Locate the cell with the specified text and output its [x, y] center coordinate. 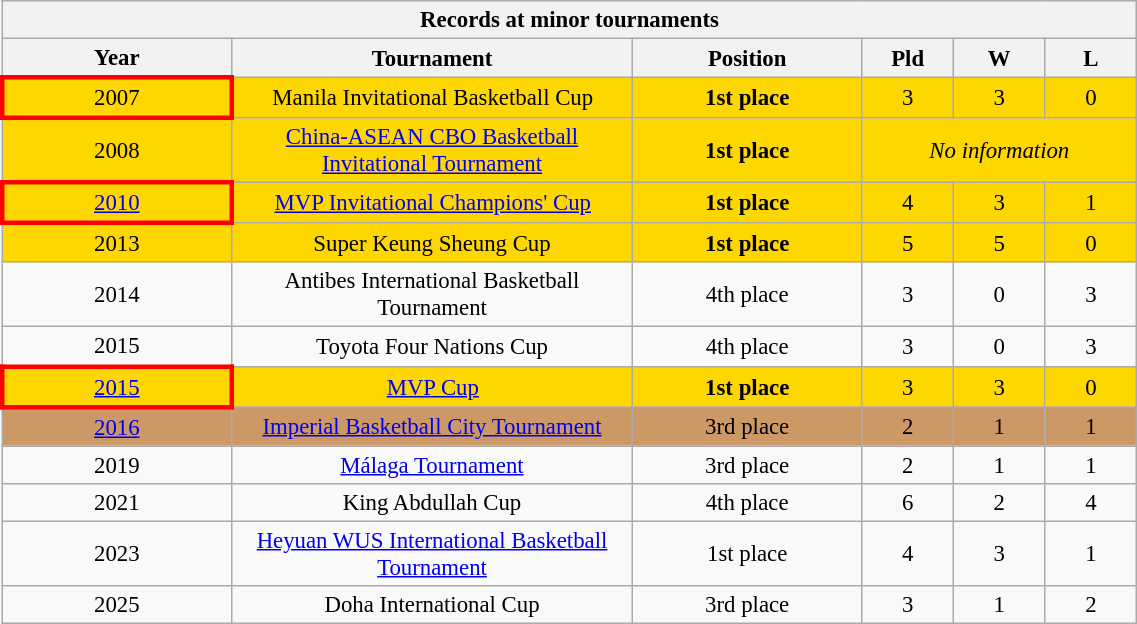
Manila Invitational Basketball Cup [432, 98]
King Abdullah Cup [432, 502]
2023 [116, 554]
Pld [908, 58]
6 [908, 502]
2008 [116, 150]
2013 [116, 242]
Super Keung Sheung Cup [432, 242]
MVP Invitational Champions' Cup [432, 204]
2016 [116, 426]
Doha International Cup [432, 605]
2010 [116, 204]
L [1091, 58]
Antibes International Basketball Tournament [432, 294]
Year [116, 58]
2014 [116, 294]
No information [1000, 150]
Imperial Basketball City Tournament [432, 426]
W [999, 58]
Position [748, 58]
2019 [116, 465]
2025 [116, 605]
Records at minor tournaments [570, 20]
Heyuan WUS International Basketball Tournament [432, 554]
Málaga Tournament [432, 465]
China-ASEAN CBO Basketball Invitational Tournament [432, 150]
Tournament [432, 58]
2007 [116, 98]
2021 [116, 502]
Toyota Four Nations Cup [432, 346]
MVP Cup [432, 386]
